Search for the cell housing the specified text and yield its (X, Y) center coordinate. 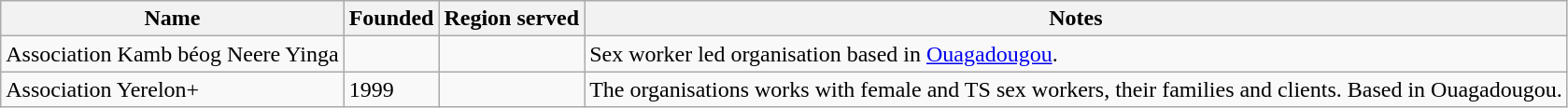
Founded (391, 19)
Association Yerelon+ (172, 89)
Notes (1076, 19)
Name (172, 19)
1999 (391, 89)
Region served (512, 19)
Sex worker led organisation based in Ouagadougou. (1076, 54)
Association Kamb béog Neere Yinga (172, 54)
The organisations works with female and TS sex workers, their families and clients. Based in Ouagadougou. (1076, 89)
